Scan for the cell matching the given text and deliver its (x, y) coordinate at center. 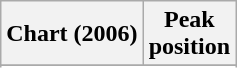
Peakposition (189, 34)
Chart (2006) (72, 34)
